Return (x, y) of the center of cell containing provided text 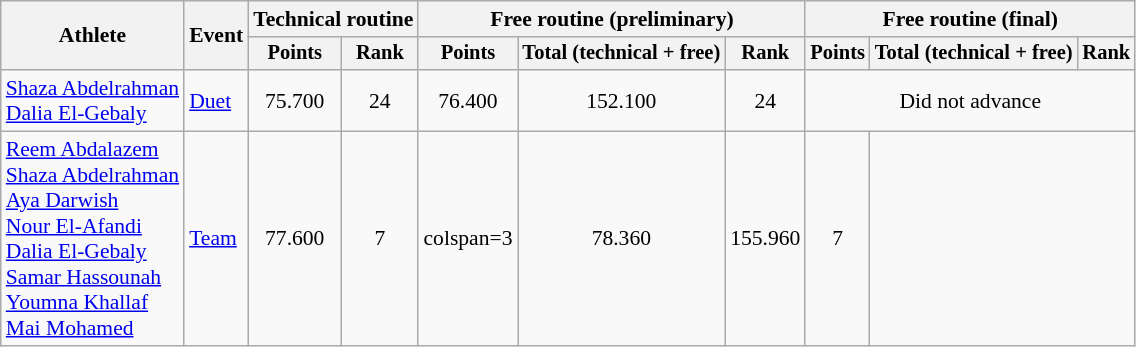
155.960 (765, 239)
Free routine (preliminary) (612, 19)
Free routine (final) (970, 19)
Event (216, 36)
152.100 (622, 100)
Shaza AbdelrahmanDalia El-Gebaly (92, 100)
Did not advance (970, 100)
75.700 (294, 100)
77.600 (294, 239)
Reem AbdalazemShaza AbdelrahmanAya DarwishNour El-AfandiDalia El-GebalySamar HassounahYoumna KhallafMai Mohamed (92, 239)
78.360 (622, 239)
76.400 (468, 100)
Athlete (92, 36)
Team (216, 239)
Duet (216, 100)
Technical routine (333, 19)
colspan=3 (468, 239)
